From the cell containing the given text, extract its center point as (x, y) coordinate. 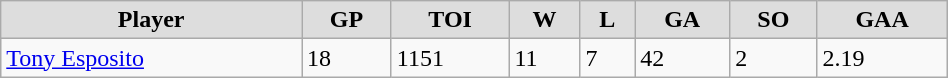
2.19 (882, 58)
2 (774, 58)
Tony Esposito (152, 58)
7 (608, 58)
GA (682, 20)
Player (152, 20)
SO (774, 20)
L (608, 20)
TOI (450, 20)
GP (347, 20)
W (544, 20)
42 (682, 58)
GAA (882, 20)
1151 (450, 58)
11 (544, 58)
18 (347, 58)
